Capture the cell that displays the provided text and extract its [x, y] central coordinate. 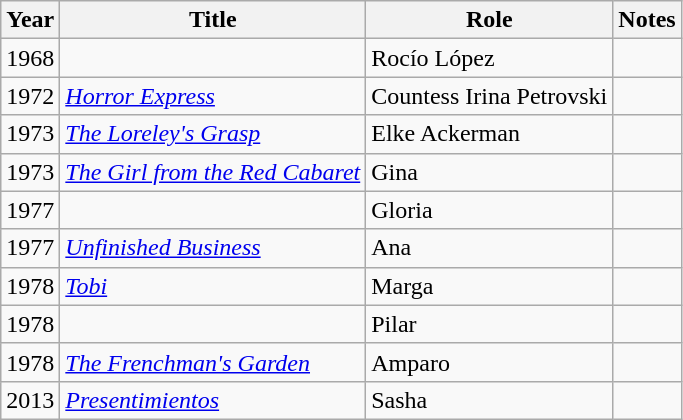
Tobi [213, 286]
Year [30, 20]
Notes [647, 20]
Pilar [490, 324]
Horror Express [213, 96]
1968 [30, 58]
Presentimientos [213, 400]
Gina [490, 172]
2013 [30, 400]
Sasha [490, 400]
Marga [490, 286]
Unfinished Business [213, 248]
Gloria [490, 210]
Rocío López [490, 58]
1972 [30, 96]
The Loreley's Grasp [213, 134]
Amparo [490, 362]
Ana [490, 248]
Title [213, 20]
The Girl from the Red Cabaret [213, 172]
The Frenchman's Garden [213, 362]
Countess Irina Petrovski [490, 96]
Role [490, 20]
Elke Ackerman [490, 134]
